Search for the cell housing the specified text and yield its [x, y] center coordinate. 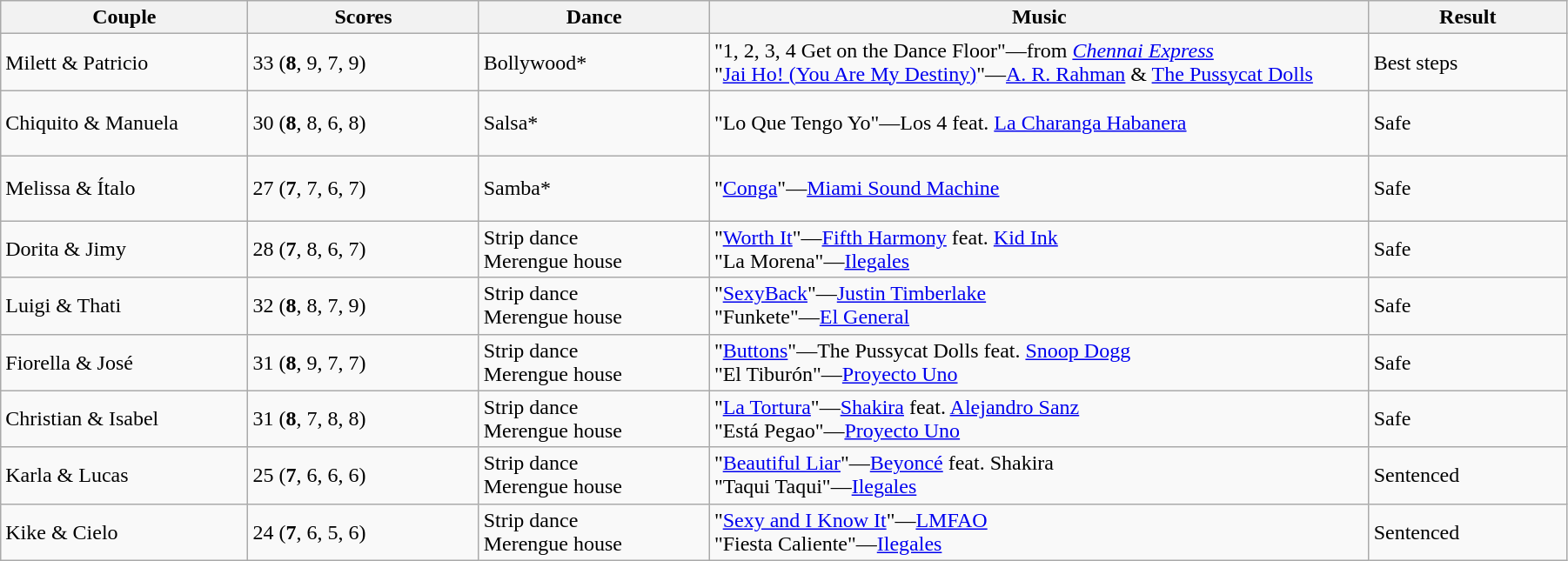
"Worth It"—Fifth Harmony feat. Kid Ink"La Morena"—Ilegales [1039, 249]
Dorita & Jimy [124, 249]
31 (8, 9, 7, 7) [364, 362]
Music [1039, 17]
Best steps [1467, 63]
Luigi & Thati [124, 306]
Samba* [593, 188]
"1, 2, 3, 4 Get on the Dance Floor"—from Chennai Express"Jai Ho! (You Are My Destiny)"—A. R. Rahman & The Pussycat Dolls [1039, 63]
Melissa & Ítalo [124, 188]
30 (8, 8, 6, 8) [364, 124]
33 (8, 9, 7, 9) [364, 63]
32 (8, 8, 7, 9) [364, 306]
Christian & Isabel [124, 419]
Milett & Patricio [124, 63]
Couple [124, 17]
Salsa* [593, 124]
"Sexy and I Know It"—LMFAO"Fiesta Caliente"—Ilegales [1039, 532]
Bollywood* [593, 63]
"Buttons"—The Pussycat Dolls feat. Snoop Dogg"El Tiburón"—Proyecto Uno [1039, 362]
25 (7, 6, 6, 6) [364, 475]
28 (7, 8, 6, 7) [364, 249]
24 (7, 6, 5, 6) [364, 532]
Fiorella & José [124, 362]
"SexyBack"—Justin Timberlake"Funkete"—El General [1039, 306]
Chiquito & Manuela [124, 124]
"Conga"—Miami Sound Machine [1039, 188]
Scores [364, 17]
Result [1467, 17]
31 (8, 7, 8, 8) [364, 419]
"La Tortura"—Shakira feat. Alejandro Sanz"Está Pegao"—Proyecto Uno [1039, 419]
Kike & Cielo [124, 532]
"Beautiful Liar"—Beyoncé feat. Shakira"Taqui Taqui"—Ilegales [1039, 475]
Dance [593, 17]
27 (7, 7, 6, 7) [364, 188]
"Lo Que Tengo Yo"—Los 4 feat. La Charanga Habanera [1039, 124]
Karla & Lucas [124, 475]
